Identify which cell holds the provided text, then report its (x, y) central coordinate. 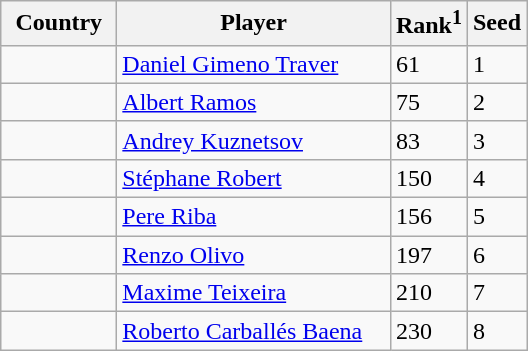
Seed (496, 24)
Country (59, 24)
Renzo Olivo (254, 255)
210 (428, 293)
Rank1 (428, 24)
61 (428, 64)
156 (428, 217)
150 (428, 178)
6 (496, 255)
Pere Riba (254, 217)
75 (428, 102)
197 (428, 255)
230 (428, 331)
Stéphane Robert (254, 178)
7 (496, 293)
4 (496, 178)
Daniel Gimeno Traver (254, 64)
2 (496, 102)
8 (496, 331)
3 (496, 140)
Albert Ramos (254, 102)
Roberto Carballés Baena (254, 331)
83 (428, 140)
Andrey Kuznetsov (254, 140)
Player (254, 24)
1 (496, 64)
Maxime Teixeira (254, 293)
5 (496, 217)
